Return the (X, Y) coordinate for the center point of the cell that contains the specified text.  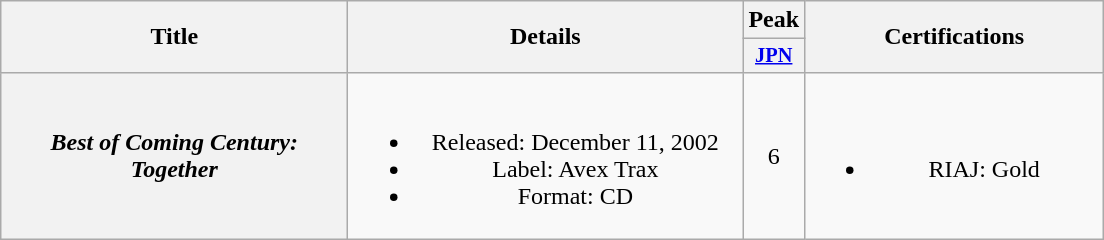
RIAJ: Gold (954, 156)
Title (174, 37)
Certifications (954, 37)
Released: December 11, 2002Label: Avex TraxFormat: CD (546, 156)
6 (774, 156)
Details (546, 37)
Best of Coming Century: Together (174, 156)
JPN (774, 56)
Peak (774, 20)
